Scan for the cell matching the given text and deliver its (X, Y) coordinate at center. 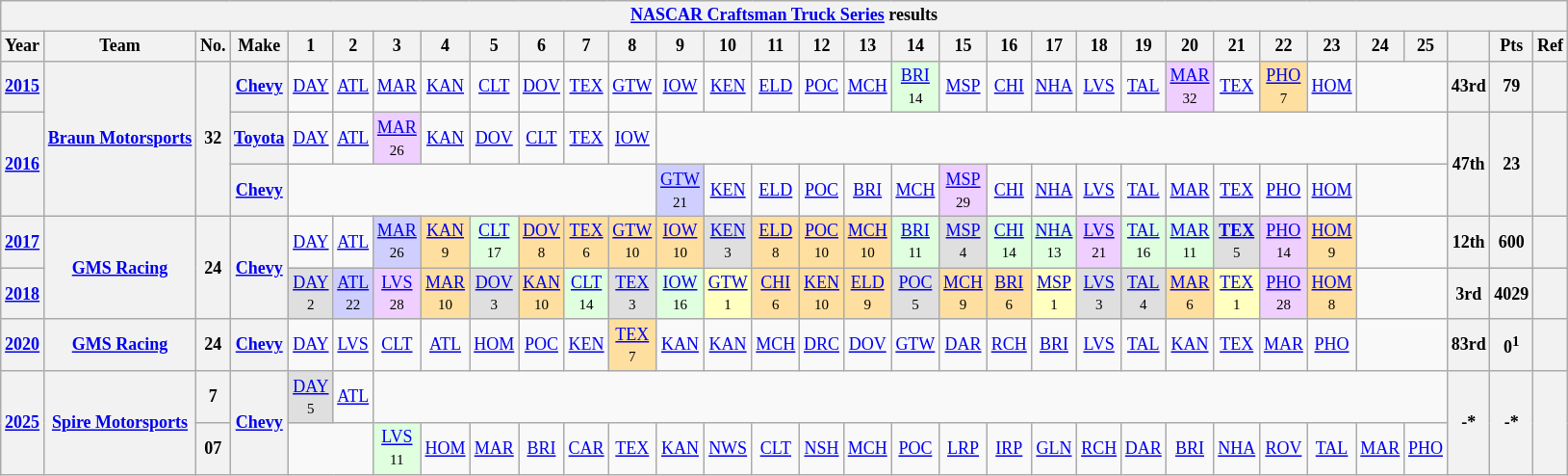
TEX6 (586, 242)
KEN10 (822, 294)
19 (1144, 46)
43rd (1469, 87)
1 (311, 46)
LVS3 (1099, 294)
600 (1511, 242)
TEX7 (632, 345)
Make (260, 46)
MAR32 (1190, 87)
25 (1427, 46)
TEX5 (1237, 242)
IRP (1009, 449)
MSP29 (964, 190)
NWS (728, 449)
01 (1511, 345)
DAY2 (311, 294)
Pts (1511, 46)
2017 (23, 242)
DOV3 (495, 294)
MCH9 (964, 294)
HOM9 (1332, 242)
MCH10 (867, 242)
CLT17 (495, 242)
KAN10 (542, 294)
PHO14 (1284, 242)
IOW16 (681, 294)
BRI6 (1009, 294)
KEN3 (728, 242)
NASCAR Craftsman Truck Series results (784, 15)
10 (728, 46)
2025 (23, 422)
NHA13 (1054, 242)
2020 (23, 345)
ATL22 (353, 294)
MAR10 (445, 294)
2018 (23, 294)
12th (1469, 242)
TEX3 (632, 294)
TAL16 (1144, 242)
2016 (23, 164)
20 (1190, 46)
17 (1054, 46)
LRP (964, 449)
2 (353, 46)
PHO28 (1284, 294)
47th (1469, 164)
16 (1009, 46)
KAN9 (445, 242)
CAR (586, 449)
ROV (1284, 449)
4 (445, 46)
07 (214, 449)
Braun Motorsports (119, 139)
MAR11 (1190, 242)
DRC (822, 345)
13 (867, 46)
PHO7 (1284, 87)
22 (1284, 46)
2015 (23, 87)
79 (1511, 87)
NSH (822, 449)
IOW10 (681, 242)
Spire Motorsports (119, 422)
Ref (1551, 46)
9 (681, 46)
18 (1099, 46)
GLN (1054, 449)
GTW10 (632, 242)
Team (119, 46)
MAR6 (1190, 294)
GTW1 (728, 294)
CHI14 (1009, 242)
ELD9 (867, 294)
14 (915, 46)
21 (1237, 46)
CHI6 (776, 294)
32 (214, 139)
MSP (964, 87)
ELD8 (776, 242)
LVS28 (398, 294)
LVS11 (398, 449)
MSP4 (964, 242)
Year (23, 46)
15 (964, 46)
83rd (1469, 345)
POC10 (822, 242)
BRI11 (915, 242)
MSP1 (1054, 294)
TAL4 (1144, 294)
HOM8 (1332, 294)
6 (542, 46)
TEX1 (1237, 294)
POC5 (915, 294)
4029 (1511, 294)
No. (214, 46)
Toyota (260, 139)
BRI14 (915, 87)
3 (398, 46)
8 (632, 46)
CLT14 (586, 294)
12 (822, 46)
11 (776, 46)
5 (495, 46)
3rd (1469, 294)
DAY5 (311, 397)
LVS21 (1099, 242)
GTW21 (681, 190)
DOV8 (542, 242)
